Capture the cell that displays the provided text and extract its [X, Y] central coordinate. 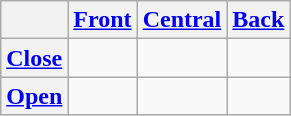
Close [34, 58]
Front [102, 20]
Central [182, 20]
Back [258, 20]
Open [34, 96]
